Determine the [x, y] coordinate at the center of the cell enclosing the given text.  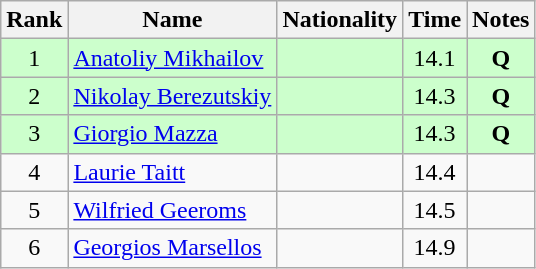
14.1 [435, 58]
2 [34, 96]
3 [34, 134]
Time [435, 20]
4 [34, 172]
Georgios Marsellos [172, 248]
Notes [501, 20]
Laurie Taitt [172, 172]
Name [172, 20]
5 [34, 210]
Rank [34, 20]
1 [34, 58]
Giorgio Mazza [172, 134]
Nationality [340, 20]
14.5 [435, 210]
Anatoliy Mikhailov [172, 58]
Wilfried Geeroms [172, 210]
14.9 [435, 248]
Nikolay Berezutskiy [172, 96]
14.4 [435, 172]
6 [34, 248]
